From the cell containing the given text, extract its center point as [X, Y] coordinate. 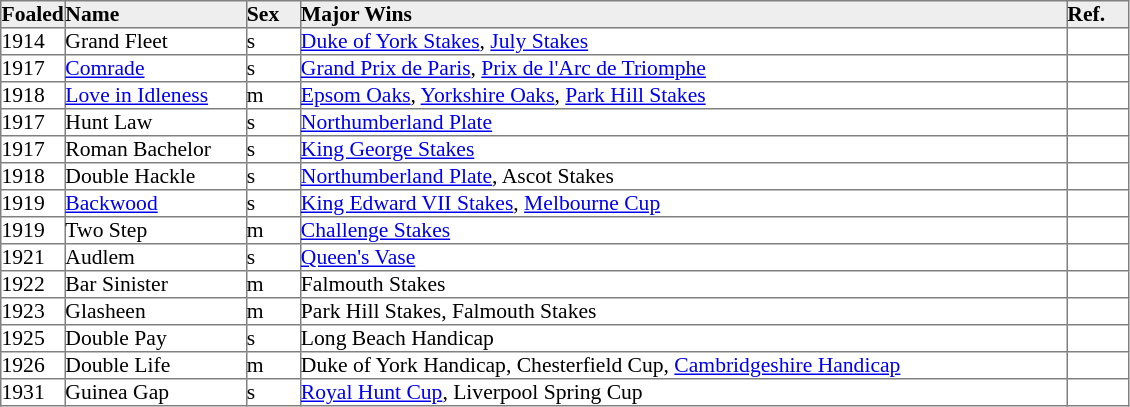
Royal Hunt Cup, Liverpool Spring Cup [683, 392]
1923 [33, 312]
Double Hackle [156, 176]
Guinea Gap [156, 392]
Duke of York Stakes, July Stakes [683, 42]
1926 [33, 366]
Queen's Vase [683, 258]
Name [156, 14]
Northumberland Plate, Ascot Stakes [683, 176]
King George Stakes [683, 150]
Bar Sinister [156, 284]
1925 [33, 338]
Roman Bachelor [156, 150]
Long Beach Handicap [683, 338]
Sex [273, 14]
Ref. [1098, 14]
Two Step [156, 230]
Audlem [156, 258]
1921 [33, 258]
King Edward VII Stakes, Melbourne Cup [683, 204]
Falmouth Stakes [683, 284]
1914 [33, 42]
Love in Idleness [156, 96]
Comrade [156, 68]
Grand Prix de Paris, Prix de l'Arc de Triomphe [683, 68]
Challenge Stakes [683, 230]
Foaled [33, 14]
Backwood [156, 204]
Major Wins [683, 14]
Double Pay [156, 338]
Park Hill Stakes, Falmouth Stakes [683, 312]
Hunt Law [156, 122]
Northumberland Plate [683, 122]
1922 [33, 284]
Epsom Oaks, Yorkshire Oaks, Park Hill Stakes [683, 96]
Grand Fleet [156, 42]
Glasheen [156, 312]
1931 [33, 392]
Duke of York Handicap, Chesterfield Cup, Cambridgeshire Handicap [683, 366]
Double Life [156, 366]
